Locate the cell with the specified text and output its (x, y) center coordinate. 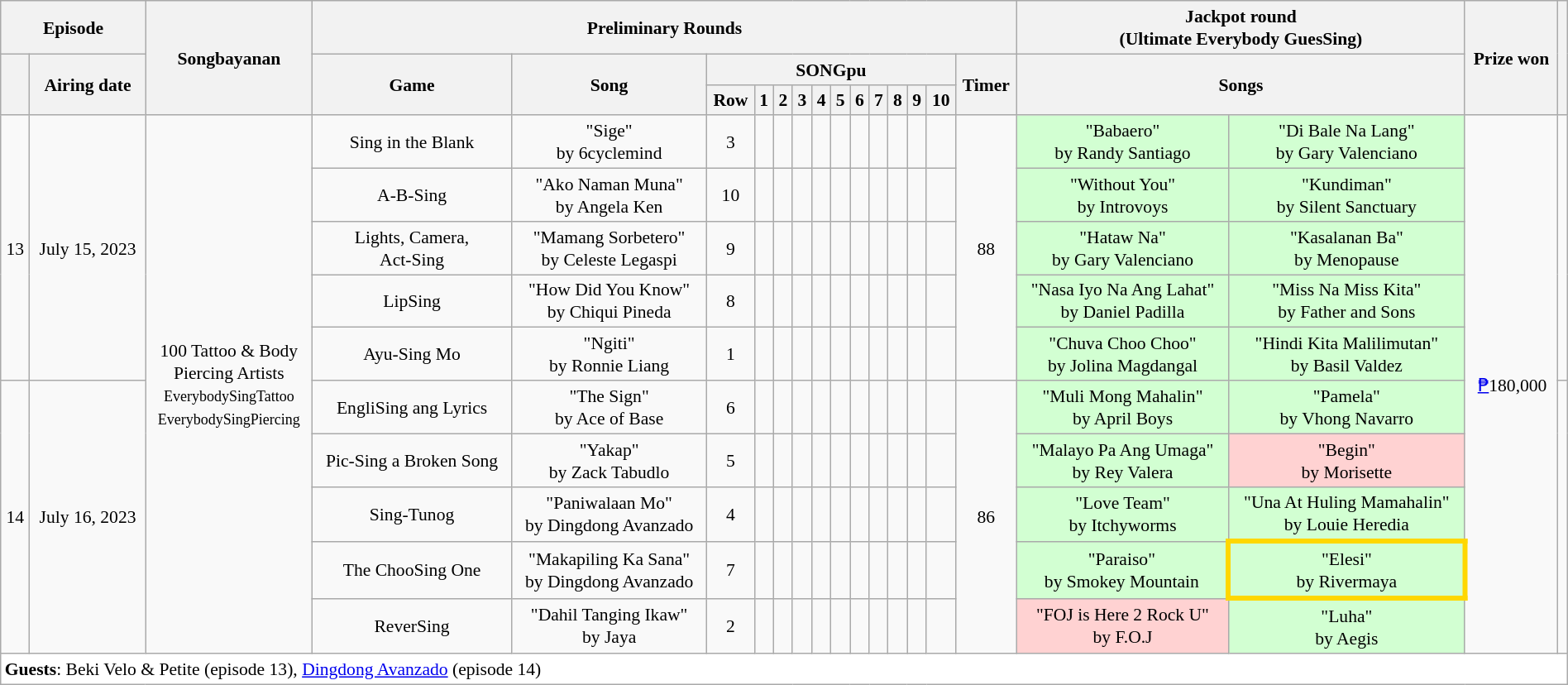
"Mamang Sorbetero"by Celeste Legaspi (610, 248)
₱180,000 (1512, 385)
"Miss Na Miss Kita"by Father and Sons (1346, 301)
Sing-Tunog (412, 514)
"Ngiti"by Ronnie Liang (610, 354)
Timer (986, 84)
"Kasalanan Ba"by Menopause (1346, 248)
The ChooSing One (412, 571)
Songbayanan (228, 58)
"Hataw Na"by Gary Valenciano (1123, 248)
88 (986, 248)
Preliminary Rounds (664, 27)
14 (15, 517)
13 (15, 248)
"Begin"by Morisette (1346, 460)
"Una At Huling Mamahalin"by Louie Heredia (1346, 514)
"Pamela"by Vhong Navarro (1346, 407)
"Ako Naman Muna"by Angela Ken (610, 195)
"Chuva Choo Choo"by Jolina Magdangal (1123, 354)
"Dahil Tanging Ikaw"by Jaya (610, 625)
"Luha"by Aegis (1346, 625)
86 (986, 517)
"The Sign"by Ace of Base (610, 407)
"Makapiling Ka Sana"by Dingdong Avanzado (610, 571)
July 16, 2023 (88, 517)
"Di Bale Na Lang"by Gary Valenciano (1346, 142)
"Malayo Pa Ang Umaga"by Rey Valera (1123, 460)
"Yakap"by Zack Tabudlo (610, 460)
A-B-Sing (412, 195)
"Paraiso"by Smokey Mountain (1123, 571)
100 Tattoo & BodyPiercing ArtistsEverybodySingTattooEverybodySingPiercing (228, 385)
Game (412, 84)
"Nasa Iyo Na Ang Lahat"by Daniel Padilla (1123, 301)
"Sige"by 6cyclemind (610, 142)
Row (731, 99)
Ayu-Sing Mo (412, 354)
Songs (1241, 84)
"Without You"by Introvoys (1123, 195)
"Muli Mong Mahalin"by April Boys (1123, 407)
Song (610, 84)
LipSing (412, 301)
Lights, Camera,Act-Sing (412, 248)
Episode (73, 27)
Pic-Sing a Broken Song (412, 460)
"Babaero"by Randy Santiago (1123, 142)
Jackpot round(Ultimate Everybody GuesSing) (1241, 27)
"Hindi Kita Malilimutan"by Basil Valdez (1346, 354)
ReverSing (412, 625)
"Elesi"by Rivermaya (1346, 571)
Airing date (88, 84)
"How Did You Know"by Chiqui Pineda (610, 301)
"Kundiman"by Silent Sanctuary (1346, 195)
"Love Team"by Itchyworms (1123, 514)
July 15, 2023 (88, 248)
"FOJ is Here 2 Rock U"by F.O.J (1123, 625)
Guests: Beki Velo & Petite (episode 13), Dingdong Avanzado (episode 14) (784, 668)
"Paniwalaan Mo"by Dingdong Avanzado (610, 514)
Prize won (1512, 58)
SONGpu (832, 69)
EngliSing ang Lyrics (412, 407)
Sing in the Blank (412, 142)
